Detect which cell encompasses the target text, then output its (X, Y) center coordinate. 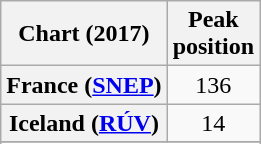
14 (213, 123)
Chart (2017) (84, 34)
Iceland (RÚV) (84, 123)
136 (213, 85)
France (SNEP) (84, 85)
Peakposition (213, 34)
